Extract the [x, y] coordinate from the center of the cell holding the provided text.  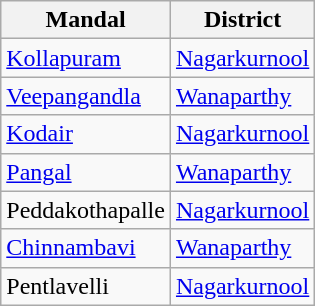
Veepangandla [86, 96]
Peddakothapalle [86, 210]
Chinnambavi [86, 248]
Pentlavelli [86, 286]
Kodair [86, 134]
District [242, 20]
Pangal [86, 172]
Kollapuram [86, 58]
Mandal [86, 20]
